Search for the cell housing the specified text and yield its (X, Y) center coordinate. 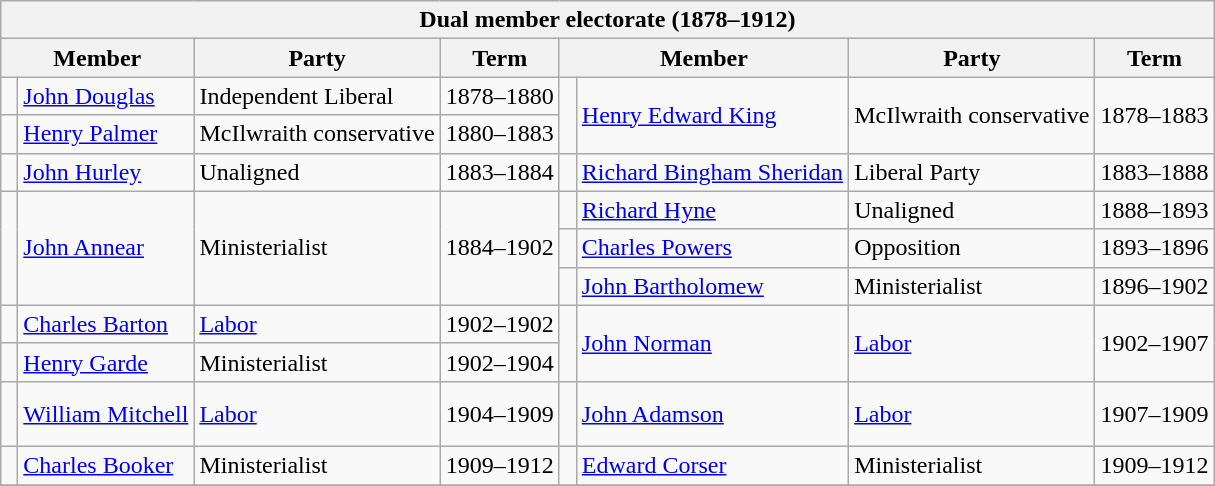
Opposition (972, 248)
1888–1893 (1154, 210)
William Mitchell (106, 414)
Richard Bingham Sheridan (712, 172)
1878–1880 (500, 96)
John Bartholomew (712, 286)
1880–1883 (500, 134)
1902–1904 (500, 362)
Henry Edward King (712, 115)
1907–1909 (1154, 414)
1878–1883 (1154, 115)
1893–1896 (1154, 248)
Edward Corser (712, 465)
Henry Palmer (106, 134)
1883–1884 (500, 172)
John Douglas (106, 96)
1884–1902 (500, 248)
Henry Garde (106, 362)
John Norman (712, 343)
John Hurley (106, 172)
1904–1909 (500, 414)
1883–1888 (1154, 172)
Charles Booker (106, 465)
1902–1907 (1154, 343)
Dual member electorate (1878–1912) (608, 20)
1902–1902 (500, 324)
1896–1902 (1154, 286)
Liberal Party (972, 172)
Charles Powers (712, 248)
Richard Hyne (712, 210)
Independent Liberal (317, 96)
John Annear (106, 248)
Charles Barton (106, 324)
John Adamson (712, 414)
